Find where the given text appears and provide that cell's center as (X, Y) coordinate. 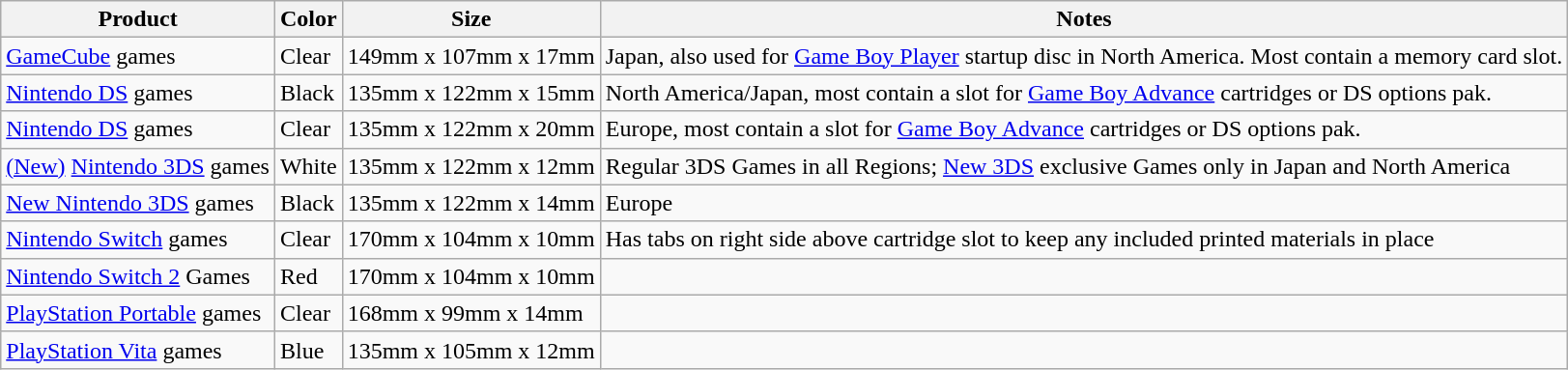
PlayStation Vita games (138, 350)
135mm x 122mm x 14mm (471, 203)
New Nintendo 3DS games (138, 203)
Product (138, 19)
North America/Japan, most contain a slot for Game Boy Advance cartridges or DS options pak. (1084, 93)
149mm x 107mm x 17mm (471, 56)
Red (308, 276)
135mm x 105mm x 12mm (471, 350)
Size (471, 19)
168mm x 99mm x 14mm (471, 313)
Europe (1084, 203)
135mm x 122mm x 12mm (471, 166)
Has tabs on right side above cartridge slot to keep any included printed materials in place (1084, 240)
Nintendo Switch games (138, 240)
Blue (308, 350)
PlayStation Portable games (138, 313)
Japan, also used for Game Boy Player startup disc in North America. Most contain a memory card slot. (1084, 56)
White (308, 166)
Color (308, 19)
(New) Nintendo 3DS games (138, 166)
Nintendo Switch 2 Games (138, 276)
Notes (1084, 19)
GameCube games (138, 56)
135mm x 122mm x 20mm (471, 129)
Europe, most contain a slot for Game Boy Advance cartridges or DS options pak. (1084, 129)
135mm x 122mm x 15mm (471, 93)
Regular 3DS Games in all Regions; New 3DS exclusive Games only in Japan and North America (1084, 166)
